Detect which cell encompasses the target text, then output its [x, y] center coordinate. 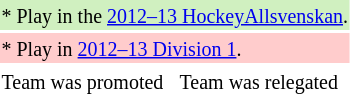
* Play in the 2012–13 HockeyAllsvenskan. [175, 15]
* Play in 2012–13 Division 1. [175, 48]
